Search for the cell housing the specified text and yield its (x, y) center coordinate. 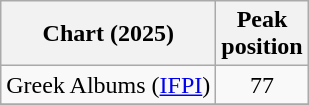
Chart (2025) (108, 34)
Peakposition (262, 34)
Greek Albums (IFPI) (108, 85)
77 (262, 85)
